Pinpoint the cell where the given text exists, returning its [x, y] midpoint coordinate. 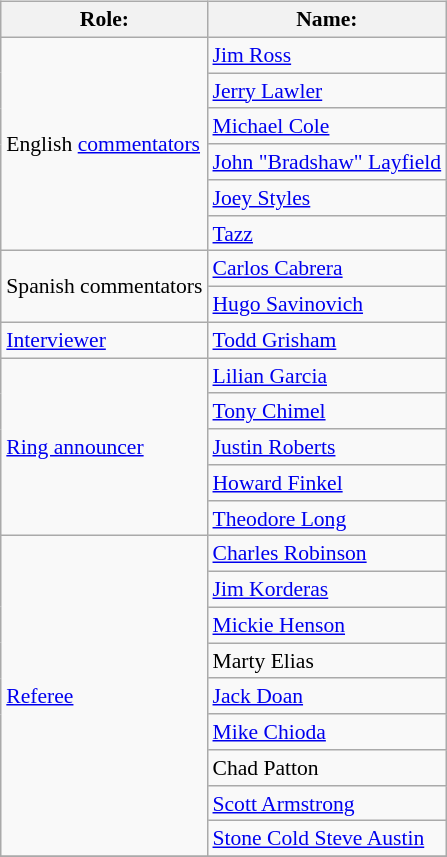
Jack Doan [326, 696]
Mike Chioda [326, 732]
Joey Styles [326, 198]
Theodore Long [326, 518]
Tony Chimel [326, 411]
Referee [104, 696]
Todd Grisham [326, 340]
Hugo Savinovich [326, 305]
Justin Roberts [326, 447]
Stone Cold Steve Austin [326, 839]
Interviewer [104, 340]
Howard Finkel [326, 483]
Marty Elias [326, 661]
Charles Robinson [326, 554]
Scott Armstrong [326, 803]
Jerry Lawler [326, 91]
Jim Ross [326, 55]
Role: [104, 20]
Carlos Cabrera [326, 269]
Ring announcer [104, 447]
Lilian Garcia [326, 376]
Spanish commentators [104, 286]
Jim Korderas [326, 590]
Michael Cole [326, 126]
Tazz [326, 233]
John "Bradshaw" Layfield [326, 162]
Mickie Henson [326, 625]
Name: [326, 20]
Chad Patton [326, 768]
English commentators [104, 144]
